Find where the given text appears and provide that cell's center as [x, y] coordinate. 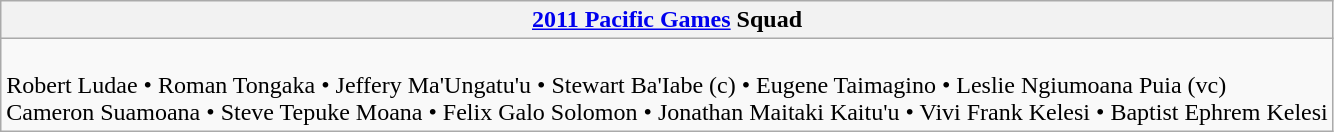
2011 Pacific Games Squad [668, 20]
